From the cell containing the given text, extract its center point as [x, y] coordinate. 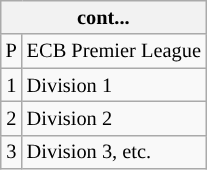
P [12, 51]
2 [12, 118]
cont... [104, 17]
3 [12, 152]
Division 3, etc. [114, 152]
Division 1 [114, 85]
ECB Premier League [114, 51]
Division 2 [114, 118]
1 [12, 85]
